Capture the cell that displays the provided text and extract its (x, y) central coordinate. 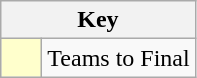
Key (98, 20)
Teams to Final (118, 58)
